Scan for the cell matching the given text and deliver its (x, y) coordinate at center. 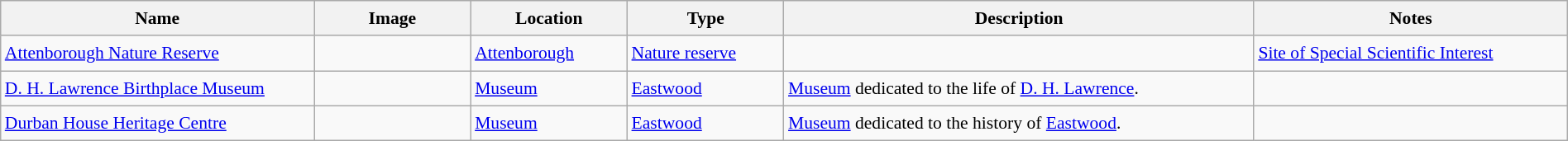
Nature reserve (706, 54)
Site of Special Scientific Interest (1411, 54)
Eastwood (706, 89)
D. H. Lawrence Birthplace Museum (157, 89)
Notes (1411, 18)
Attenborough Nature Reserve (157, 54)
Type (706, 18)
Location (549, 18)
Description (1019, 18)
Name (157, 18)
Museum dedicated to the life of D. H. Lawrence. (1019, 89)
Image (392, 18)
Attenborough (549, 54)
Museum (549, 89)
